Return [X, Y] of the center of cell containing provided text 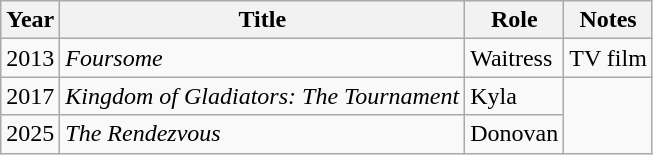
Title [262, 20]
2013 [30, 58]
Role [514, 20]
TV film [608, 58]
Kyla [514, 96]
Notes [608, 20]
Donovan [514, 134]
Foursome [262, 58]
The Rendezvous [262, 134]
2025 [30, 134]
Year [30, 20]
Kingdom of Gladiators: The Tournament [262, 96]
2017 [30, 96]
Waitress [514, 58]
